Find where the given text appears and provide that cell's center as (x, y) coordinate. 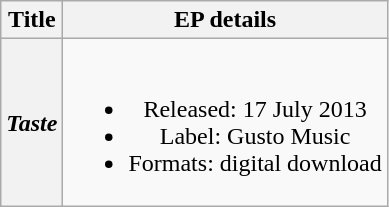
Released: 17 July 2013Label: Gusto MusicFormats: digital download (225, 122)
Title (32, 20)
EP details (225, 20)
Taste (32, 122)
